From the cell containing the given text, extract its center point as (x, y) coordinate. 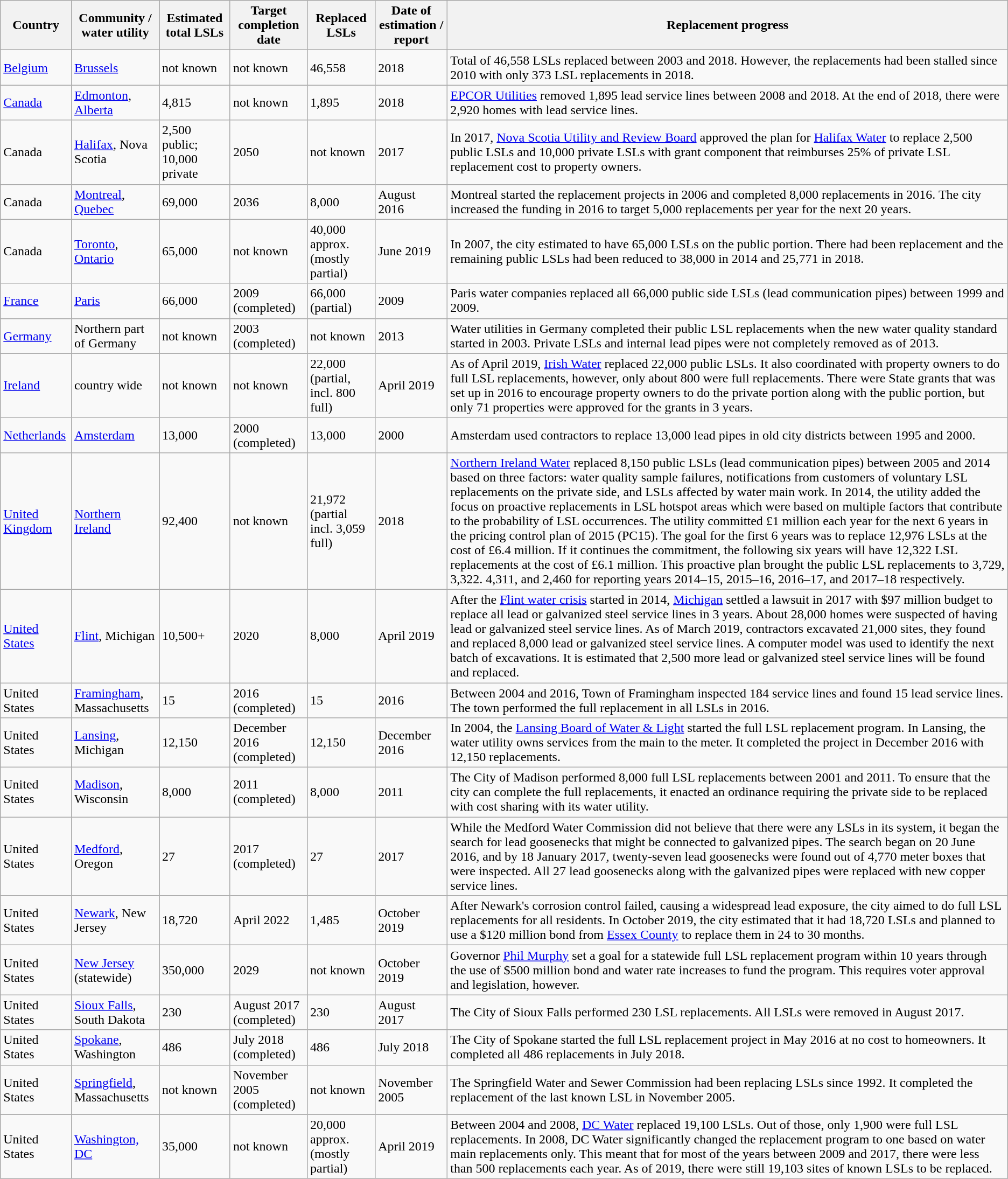
country wide (115, 386)
Newark, New Jersey (115, 920)
August 2017 (completed) (268, 1013)
2011 (completed) (268, 792)
July 2018 (completed) (268, 1047)
10,500+ (195, 636)
The Springfield Water and Sewer Commission had been replacing LSLs since 1992. It completed the replacement of the last known LSL in November 2005. (727, 1090)
350,000 (195, 970)
Spokane, Washington (115, 1047)
Flint, Michigan (115, 636)
40,000 approx. (mostly partial) (341, 251)
April 2022 (268, 920)
2016 (411, 700)
65,000 (195, 251)
Netherlands (36, 435)
Framingham, Massachusetts (115, 700)
18,720 (195, 920)
EPCOR Utilities removed 1,895 lead service lines between 2008 and 2018. At the end of 2018, there were 2,920 homes with lead service lines. (727, 102)
2020 (268, 636)
Paris (115, 301)
France (36, 301)
Ireland (36, 386)
August 2017 (411, 1013)
1,485 (341, 920)
Lansing, Michigan (115, 743)
21,972 (partial incl. 3,059 full) (341, 521)
20,000 approx. (mostly partial) (341, 1146)
Total of 46,558 LSLs replaced between 2003 and 2018. However, the replacements had been stalled since 2010 with only 373 LSL replacements in 2018. (727, 68)
2,500 public; 10,000 private (195, 152)
66,000 (195, 301)
Halifax, Nova Scotia (115, 152)
2000 (411, 435)
July 2018 (411, 1047)
Medford, Oregon (115, 856)
Amsterdam used contractors to replace 13,000 lead pipes in old city districts between 1995 and 2000. (727, 435)
2050 (268, 152)
2009 (411, 301)
Washington, DC (115, 1146)
2011 (411, 792)
Amsterdam (115, 435)
Target completion date (268, 25)
Date of estimation / report (411, 25)
2016 (completed) (268, 700)
Edmonton, Alberta (115, 102)
22,000 (partial, incl. 800 full) (341, 386)
Springfield, Massachusetts (115, 1090)
Montreal, Quebec (115, 201)
2009 (completed) (268, 301)
Brussels (115, 68)
Northern Ireland (115, 521)
Madison, Wisconsin (115, 792)
Country (36, 25)
August 2016 (411, 201)
December 2016 (completed) (268, 743)
Estimated total LSLs (195, 25)
4,815 (195, 102)
69,000 (195, 201)
December 2016 (411, 743)
66,000 (partial) (341, 301)
92,400 (195, 521)
2000 (completed) (268, 435)
Paris water companies replaced all 66,000 public side LSLs (lead communication pipes) between 1999 and 2009. (727, 301)
2017 (completed) (268, 856)
Toronto, Ontario (115, 251)
The City of Spokane started the full LSL replacement project in May 2016 at no cost to homeowners. It completed all 486 replacements in July 2018. (727, 1047)
35,000 (195, 1146)
November 2005 (completed) (268, 1090)
Sioux Falls, South Dakota (115, 1013)
The City of Sioux Falls performed 230 LSL replacements. All LSLs were removed in August 2017. (727, 1013)
Belgium (36, 68)
Replacement progress (727, 25)
June 2019 (411, 251)
Replaced LSLs (341, 25)
New Jersey (statewide) (115, 970)
2029 (268, 970)
2013 (411, 336)
Northern part of Germany (115, 336)
2003 (completed) (268, 336)
46,558 (341, 68)
2036 (268, 201)
November 2005 (411, 1090)
Community / water utility (115, 25)
Germany (36, 336)
United Kingdom (36, 521)
1,895 (341, 102)
